Capture the cell that displays the provided text and extract its (X, Y) central coordinate. 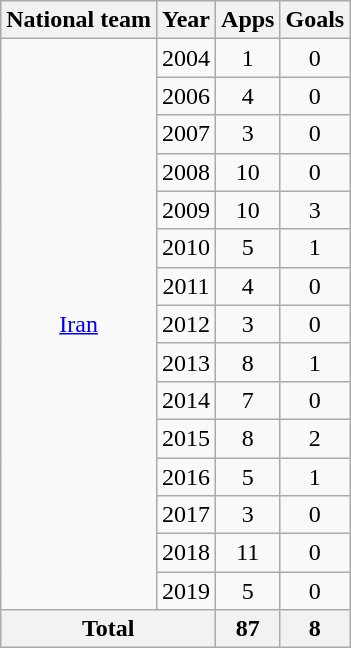
2008 (186, 172)
National team (79, 20)
7 (248, 400)
2004 (186, 58)
2015 (186, 438)
2017 (186, 515)
2 (315, 438)
2013 (186, 362)
2016 (186, 477)
Total (108, 629)
Year (186, 20)
2009 (186, 210)
87 (248, 629)
2010 (186, 248)
2007 (186, 134)
2006 (186, 96)
2018 (186, 553)
2019 (186, 591)
Iran (79, 324)
2012 (186, 324)
2014 (186, 400)
Apps (248, 20)
Goals (315, 20)
11 (248, 553)
2011 (186, 286)
